Pinpoint the cell where the given text exists, returning its [x, y] midpoint coordinate. 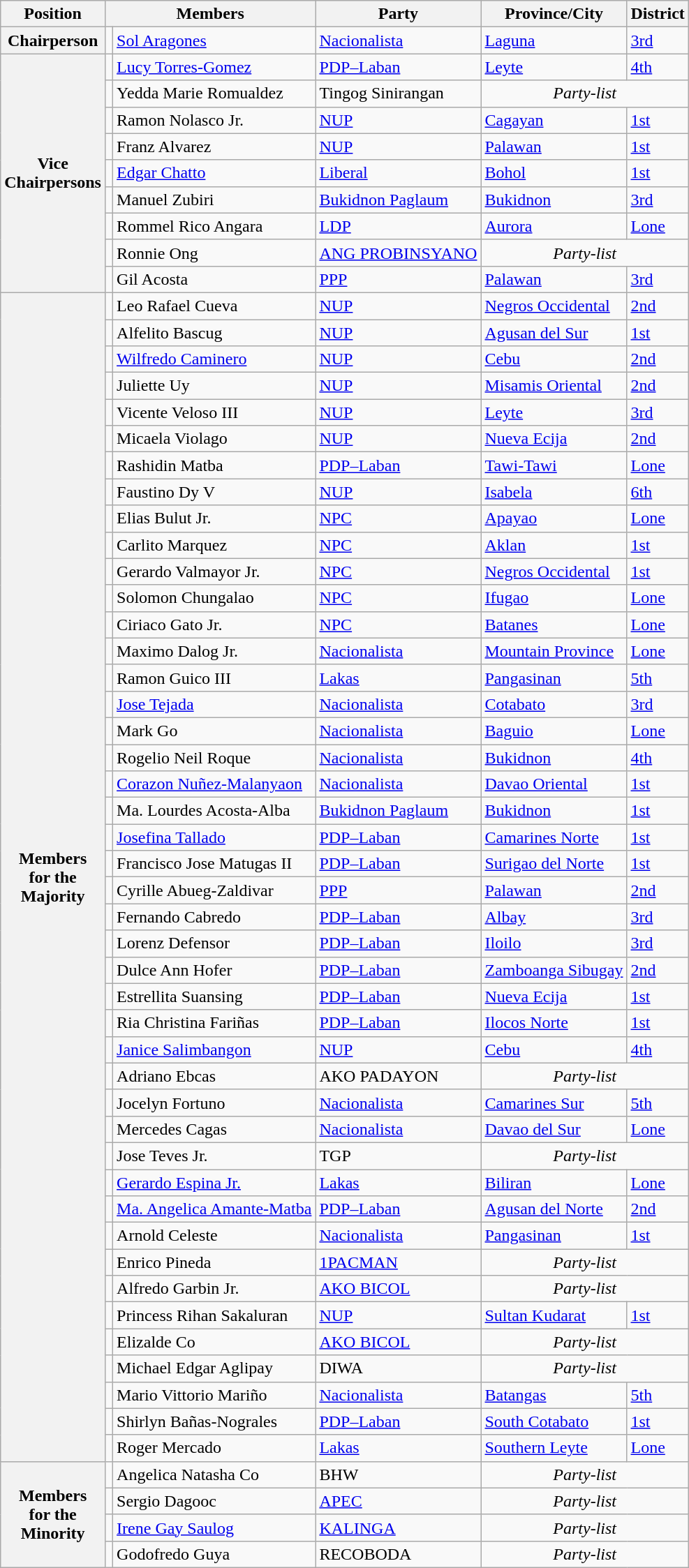
Sergio Dagooc [214, 1501]
Vicente Veloso III [214, 412]
LDP [398, 226]
Sol Aragones [214, 40]
Irene Gay Saulog [214, 1528]
Misamis Oriental [554, 386]
DIWA [398, 1368]
6th [658, 492]
Membersfor theMinority [53, 1514]
Arnold Celeste [214, 1236]
Roger Mercado [214, 1448]
Ifugao [554, 598]
Rashidin Matba [214, 465]
Zamboanga Sibugay [554, 970]
Yedda Marie Romualdez [214, 94]
Solomon Chungalao [214, 598]
Gerardo Espina Jr. [214, 1183]
RECOBODA [398, 1554]
Shirlyn Bañas-Nograles [214, 1421]
Corazon Nuñez-Malanyaon [214, 784]
Iloilo [554, 943]
Rommel Rico Angara [214, 226]
Members [209, 14]
Godofredo Guya [214, 1554]
Manuel Zubiri [214, 200]
Fernando Cabredo [214, 917]
Enrico Pineda [214, 1262]
Biliran [554, 1183]
Gil Acosta [214, 279]
Liberal [398, 173]
Adriano Ebcas [214, 1076]
Tingog Sinirangan [398, 94]
Maximo Dalog Jr. [214, 651]
AKO PADAYON [398, 1076]
TGP [398, 1156]
Lorenz Defensor [214, 943]
Cotabato [554, 704]
Camarines Sur [554, 1103]
Camarines Norte [554, 837]
Apayao [554, 518]
Isabela [554, 492]
Elizalde Co [214, 1342]
South Cotabato [554, 1421]
Chairperson [53, 40]
Michael Edgar Aglipay [214, 1368]
Rogelio Neil Roque [214, 757]
Angelica Natasha Co [214, 1474]
Sultan Kudarat [554, 1315]
Albay [554, 917]
Davao del Sur [554, 1129]
Agusan del Sur [554, 333]
Bohol [554, 173]
Elias Bulut Jr. [214, 518]
1PACMAN [398, 1262]
Juliette Uy [214, 386]
Dulce Ann Hofer [214, 970]
Alfelito Bascug [214, 333]
Gerardo Valmayor Jr. [214, 572]
Province/City [554, 14]
Batangas [554, 1395]
Party [398, 14]
Edgar Chatto [214, 173]
Laguna [554, 40]
Batanes [554, 625]
Francisco Jose Matugas II [214, 864]
District [658, 14]
Membersfor theMajority [53, 876]
Jose Teves Jr. [214, 1156]
ViceChairpersons [53, 173]
Josefina Tallado [214, 837]
KALINGA [398, 1528]
Ramon Nolasco Jr. [214, 120]
Jose Tejada [214, 704]
Mountain Province [554, 651]
BHW [398, 1474]
Cagayan [554, 120]
Aurora [554, 226]
Davao Oriental [554, 784]
Agusan del Norte [554, 1209]
Mark Go [214, 731]
Ma. Angelica Amante-Matba [214, 1209]
Cyrille Abueg-Zaldivar [214, 890]
Mercedes Cagas [214, 1129]
Alfredo Garbin Jr. [214, 1289]
Wilfredo Caminero [214, 359]
Estrellita Suansing [214, 996]
Janice Salimbangon [214, 1050]
Ilocos Norte [554, 1023]
Southern Leyte [554, 1448]
Ramon Guico III [214, 678]
Lucy Torres-Gomez [214, 67]
ANG PROBINSYANO [398, 253]
Position [53, 14]
Ciriaco Gato Jr. [214, 625]
Jocelyn Fortuno [214, 1103]
Ria Christina Fariñas [214, 1023]
Micaela Violago [214, 439]
Mario Vittorio Mariño [214, 1395]
Faustino Dy V [214, 492]
Leo Rafael Cueva [214, 306]
APEC [398, 1501]
Aklan [554, 545]
Ma. Lourdes Acosta-Alba [214, 811]
Carlito Marquez [214, 545]
Tawi-Tawi [554, 465]
Baguio [554, 731]
Ronnie Ong [214, 253]
Surigao del Norte [554, 864]
Franz Alvarez [214, 147]
Princess Rihan Sakaluran [214, 1315]
